Capture the cell that displays the provided text and extract its [x, y] central coordinate. 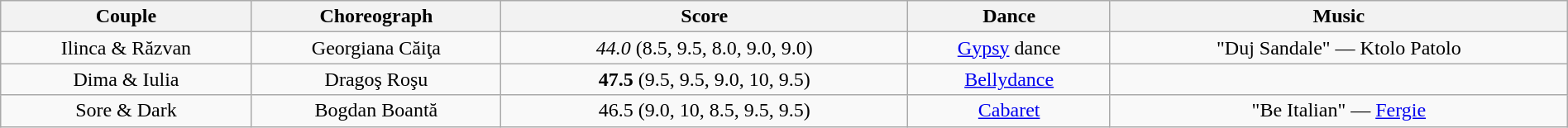
Dance [1009, 17]
Score [705, 17]
Cabaret [1009, 111]
"Be Italian" — Fergie [1338, 111]
Georgiana Căiţa [375, 48]
Dima & Iulia [126, 79]
Sore & Dark [126, 111]
46.5 (9.0, 10, 8.5, 9.5, 9.5) [705, 111]
Couple [126, 17]
Dragoş Roşu [375, 79]
Choreograph [375, 17]
Music [1338, 17]
Gypsy dance [1009, 48]
"Duj Sandale" — Ktolo Patolo [1338, 48]
44.0 (8.5, 9.5, 8.0, 9.0, 9.0) [705, 48]
47.5 (9.5, 9.5, 9.0, 10, 9.5) [705, 79]
Bogdan Boantă [375, 111]
Ilinca & Răzvan [126, 48]
Bellydance [1009, 79]
